Scan for the cell matching the given text and deliver its [x, y] coordinate at center. 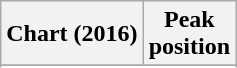
Chart (2016) [72, 34]
Peak position [189, 34]
